Search for the cell housing the specified text and yield its (x, y) center coordinate. 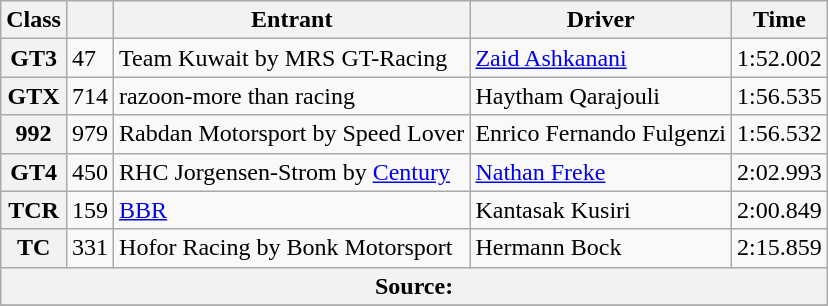
979 (90, 134)
Time (780, 20)
BBR (292, 210)
Hofor Racing by Bonk Motorsport (292, 248)
2:15.859 (780, 248)
GTX (34, 96)
1:52.002 (780, 58)
2:02.993 (780, 172)
Hermann Bock (601, 248)
GT4 (34, 172)
47 (90, 58)
1:56.535 (780, 96)
Haytham Qarajouli (601, 96)
GT3 (34, 58)
Enrico Fernando Fulgenzi (601, 134)
Source: (414, 286)
Kantasak Kusiri (601, 210)
razoon-more than racing (292, 96)
Rabdan Motorsport by Speed Lover (292, 134)
TC (34, 248)
Team Kuwait by MRS GT-Racing (292, 58)
714 (90, 96)
331 (90, 248)
Class (34, 20)
1:56.532 (780, 134)
992 (34, 134)
Zaid Ashkanani (601, 58)
Entrant (292, 20)
159 (90, 210)
TCR (34, 210)
Driver (601, 20)
Nathan Freke (601, 172)
RHC Jorgensen-Strom by Century (292, 172)
450 (90, 172)
2:00.849 (780, 210)
